Return (X, Y) of the center of cell containing provided text 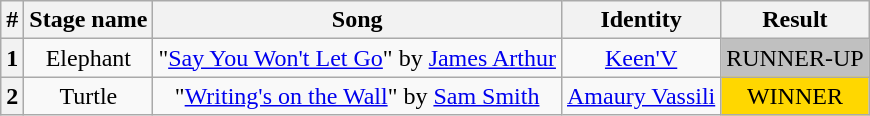
"Say You Won't Let Go" by James Arthur (358, 58)
2 (12, 96)
WINNER (795, 96)
Stage name (88, 20)
Turtle (88, 96)
Identity (640, 20)
# (12, 20)
"Writing's on the Wall" by Sam Smith (358, 96)
RUNNER-UP (795, 58)
Result (795, 20)
Song (358, 20)
Amaury Vassili (640, 96)
Keen'V (640, 58)
1 (12, 58)
Elephant (88, 58)
